Capture the cell that displays the provided text and extract its [X, Y] central coordinate. 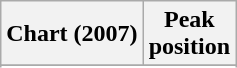
Peakposition [189, 34]
Chart (2007) [72, 34]
